Provide the [x, y] coordinate of the cell's center where the given text is located.  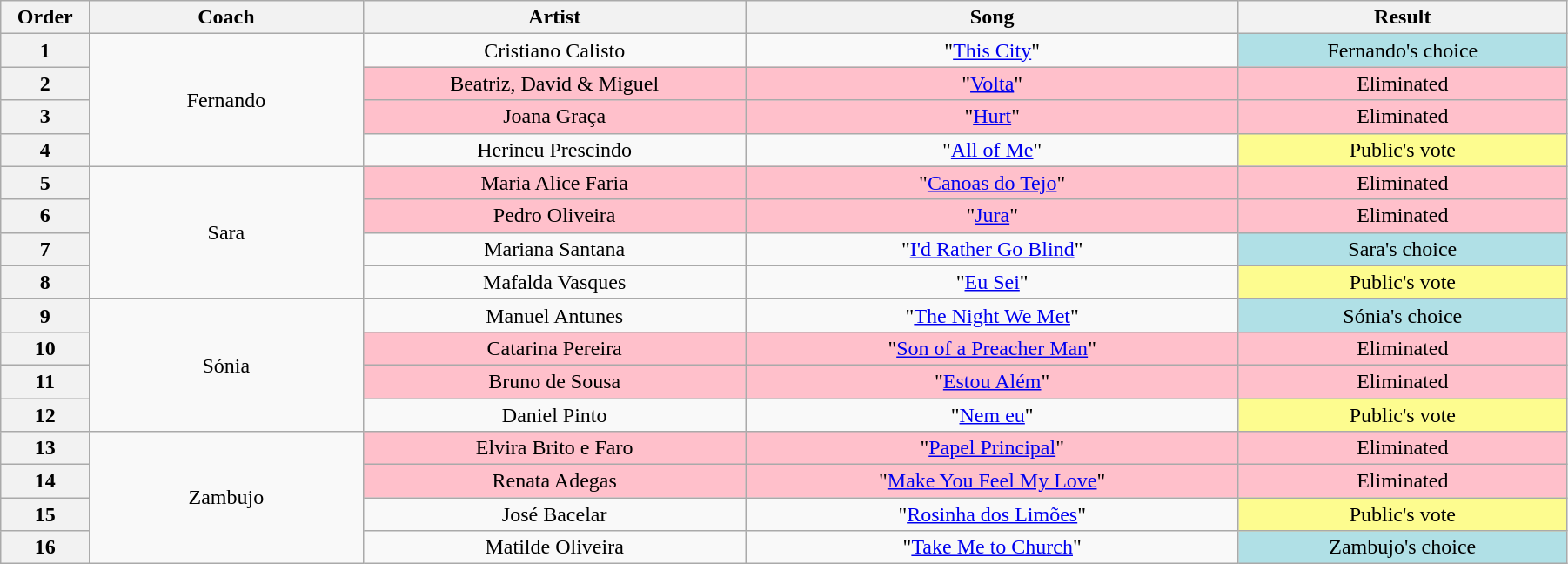
Fernando's choice [1403, 50]
10 [45, 348]
Fernando [226, 100]
15 [45, 514]
Cristiano Calisto [554, 50]
Artist [554, 17]
"This City" [992, 50]
"Eu Sei" [992, 282]
"Make You Feel My Love" [992, 481]
Song [992, 17]
Coach [226, 17]
"Canoas do Tejo" [992, 183]
Renata Adegas [554, 481]
Sónia's choice [1403, 315]
"Son of a Preacher Man" [992, 348]
6 [45, 216]
Elvira Brito e Faro [554, 448]
"Rosinha dos Limões" [992, 514]
"Nem eu" [992, 415]
16 [45, 547]
Zambujo's choice [1403, 547]
Zambujo [226, 498]
"The Night We Met" [992, 315]
Sónia [226, 365]
8 [45, 282]
Beatriz, David & Miguel [554, 84]
Catarina Pereira [554, 348]
Bruno de Sousa [554, 381]
José Bacelar [554, 514]
1 [45, 50]
Herineu Prescindo [554, 150]
12 [45, 415]
Joana Graça [554, 117]
"Take Me to Church" [992, 547]
Matilde Oliveira [554, 547]
"Papel Principal" [992, 448]
4 [45, 150]
Manuel Antunes [554, 315]
"I'd Rather Go Blind" [992, 249]
9 [45, 315]
3 [45, 117]
"Estou Além" [992, 381]
Order [45, 17]
14 [45, 481]
2 [45, 84]
"Hurt" [992, 117]
Result [1403, 17]
Mariana Santana [554, 249]
Maria Alice Faria [554, 183]
Mafalda Vasques [554, 282]
Daniel Pinto [554, 415]
7 [45, 249]
5 [45, 183]
Pedro Oliveira [554, 216]
"Jura" [992, 216]
Sara [226, 232]
"All of Me" [992, 150]
13 [45, 448]
"Volta" [992, 84]
Sara's choice [1403, 249]
11 [45, 381]
